Detect which cell encompasses the target text, then output its [x, y] center coordinate. 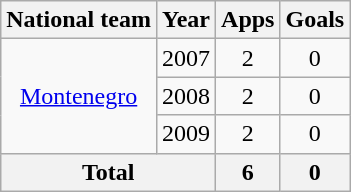
Year [186, 20]
Apps [248, 20]
6 [248, 172]
Goals [315, 20]
2008 [186, 96]
2007 [186, 58]
Montenegro [79, 96]
2009 [186, 134]
National team [79, 20]
Total [108, 172]
